Locate the cell with the specified text and output its (X, Y) center coordinate. 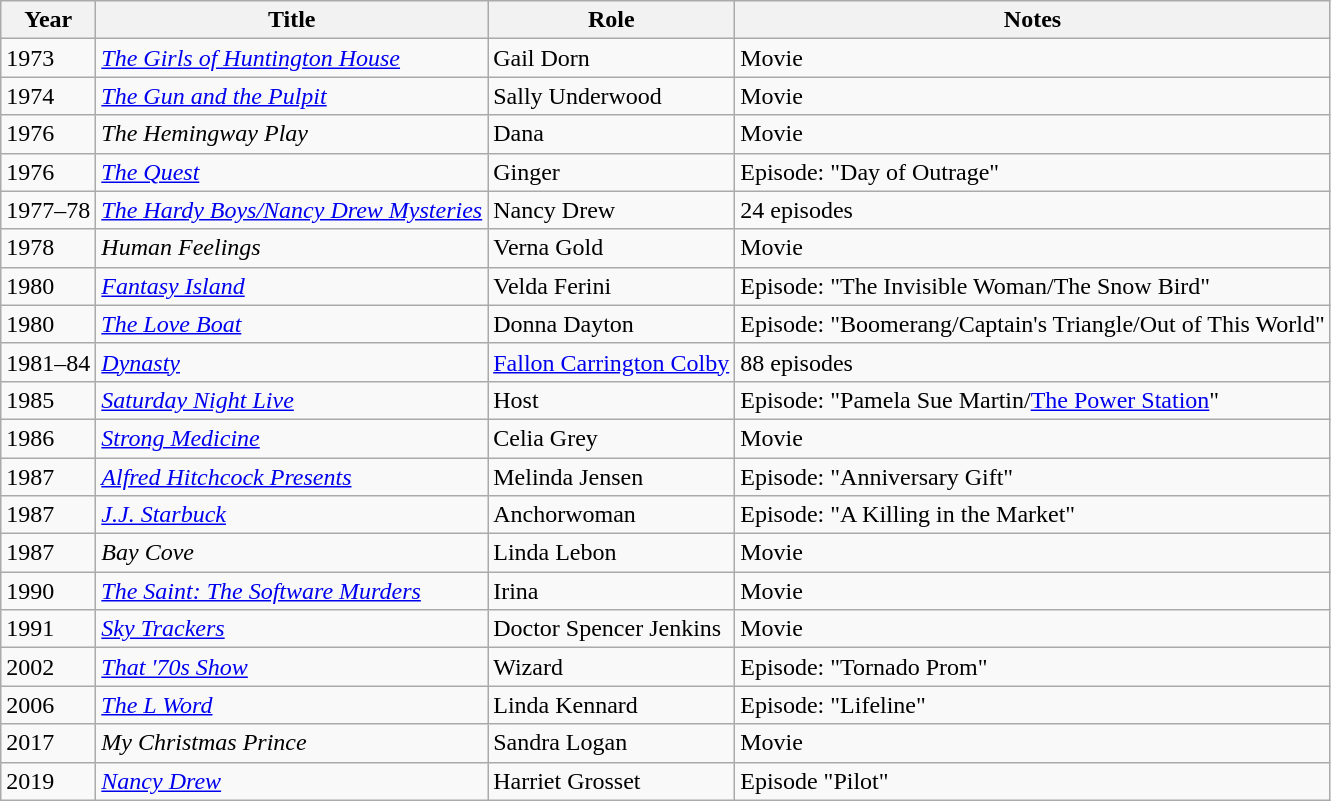
The Love Boat (292, 324)
Saturday Night Live (292, 400)
1985 (48, 400)
Fantasy Island (292, 286)
1973 (48, 58)
1986 (48, 438)
Episode: "Tornado Prom" (1032, 667)
1981–84 (48, 362)
Sally Underwood (612, 96)
Episode: "Pamela Sue Martin/The Power Station" (1032, 400)
The Quest (292, 172)
Alfred Hitchcock Presents (292, 477)
Melinda Jensen (612, 477)
Bay Cove (292, 553)
The Hardy Boys/Nancy Drew Mysteries (292, 210)
2002 (48, 667)
Donna Dayton (612, 324)
The Girls of Huntington House (292, 58)
24 episodes (1032, 210)
Episode: "A Killing in the Market" (1032, 515)
Sandra Logan (612, 743)
J.J. Starbuck (292, 515)
Harriet Grosset (612, 781)
Fallon Carrington Colby (612, 362)
Episode: "Day of Outrage" (1032, 172)
Role (612, 20)
Episode: "The Invisible Woman/The Snow Bird" (1032, 286)
Irina (612, 591)
Linda Lebon (612, 553)
Celia Grey (612, 438)
Velda Ferini (612, 286)
Verna Gold (612, 248)
Title (292, 20)
1991 (48, 629)
Host (612, 400)
Human Feelings (292, 248)
Wizard (612, 667)
1974 (48, 96)
1977–78 (48, 210)
Episode: "Lifeline" (1032, 705)
The Gun and the Pulpit (292, 96)
The Saint: The Software Murders (292, 591)
My Christmas Prince (292, 743)
Year (48, 20)
Linda Kennard (612, 705)
Doctor Spencer Jenkins (612, 629)
The Hemingway Play (292, 134)
Dynasty (292, 362)
2017 (48, 743)
Episode: "Anniversary Gift" (1032, 477)
88 episodes (1032, 362)
Episode: "Boomerang/Captain's Triangle/Out of This World" (1032, 324)
2006 (48, 705)
That '70s Show (292, 667)
Strong Medicine (292, 438)
Ginger (612, 172)
The L Word (292, 705)
1990 (48, 591)
Anchorwoman (612, 515)
1978 (48, 248)
2019 (48, 781)
Dana (612, 134)
Episode "Pilot" (1032, 781)
Gail Dorn (612, 58)
Sky Trackers (292, 629)
Notes (1032, 20)
